Locate the cell with the specified text and output its [X, Y] center coordinate. 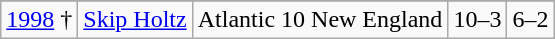
6–2 [530, 20]
Atlantic 10 New England [320, 20]
10–3 [478, 20]
Skip Holtz [135, 20]
1998 † [40, 20]
